Search for the cell housing the specified text and yield its (x, y) center coordinate. 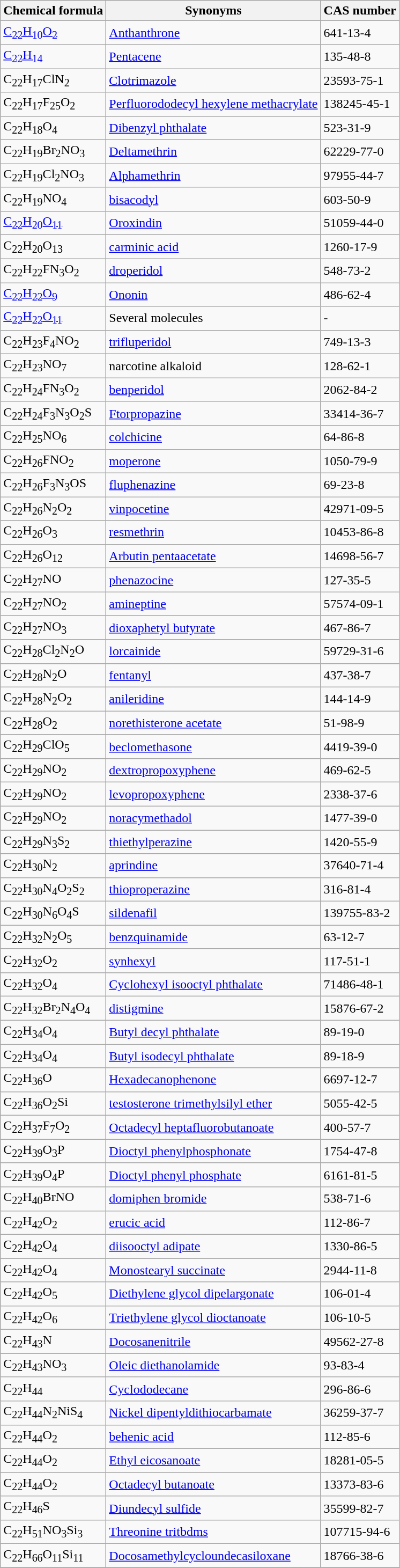
droperidol (213, 270)
C22H30N4O2S2 (54, 889)
538-71-6 (360, 1199)
51059-44-0 (360, 223)
Alphamethrin (213, 175)
Butyl decyl phthalate (213, 1032)
Dioctyl phenylphosphonate (213, 1151)
107715-94-6 (360, 1532)
fluphenazine (213, 485)
69-23-8 (360, 485)
Octadecyl heptafluorobutanoate (213, 1127)
Diundecyl sulfide (213, 1508)
C22H66O11Si11 (54, 1556)
467-86-7 (360, 627)
C22H44 (54, 1389)
C22H39O4P (54, 1175)
106-01-4 (360, 1294)
Anthanthrone (213, 33)
4419-39-0 (360, 746)
14698-56-7 (360, 556)
Oroxindin (213, 223)
C22H24FN3O2 (54, 390)
36259-37-7 (360, 1413)
C22H17F25O2 (54, 104)
Pentacene (213, 56)
Oleic diethanolamide (213, 1365)
127-35-5 (360, 580)
C22H42O2 (54, 1222)
Monostearyl succinate (213, 1270)
Perfluorododecyl hexylene methacrylate (213, 104)
C22H32N2O5 (54, 937)
thiethylperazine (213, 841)
Docosamethylcycloundecasiloxane (213, 1556)
64-86-8 (360, 437)
C22H27NO (54, 580)
C22H36O2Si (54, 1103)
CAS number (360, 11)
trifluperidol (213, 342)
Threonine tritbdms (213, 1532)
23593-75-1 (360, 80)
C22H20O13 (54, 247)
bisacodyl (213, 199)
Hexadecanophenone (213, 1080)
1260-17-9 (360, 247)
5055-42-5 (360, 1103)
Dibenzyl phthalate (213, 128)
C22H43NO3 (54, 1365)
93-83-4 (360, 1365)
Synonyms (213, 11)
Ftorpropazine (213, 413)
138245-45-1 (360, 104)
Ethyl eicosanoate (213, 1460)
35599-82-7 (360, 1508)
Ononin (213, 295)
139755-83-2 (360, 913)
13373-83-6 (360, 1484)
523-31-9 (360, 128)
noracymethadol (213, 818)
C22H46S (54, 1508)
levopropoxyphene (213, 794)
749-13-3 (360, 342)
testosterone trimethylsilyl ether (213, 1103)
1050-79-9 (360, 461)
norethisterone acetate (213, 723)
C22H44N2NiS4 (54, 1413)
135-48-8 (360, 56)
C22H20O11 (54, 223)
Butyl isodecyl phthalate (213, 1056)
2338-37-6 (360, 794)
C22H29ClO5 (54, 746)
dextropropoxyphene (213, 770)
distigmine (213, 1008)
63-12-7 (360, 937)
59729-31-6 (360, 651)
C22H22O11 (54, 318)
diisooctyl adipate (213, 1246)
dioxaphetyl butyrate (213, 627)
37640-71-4 (360, 866)
Octadecyl butanoate (213, 1484)
71486-48-1 (360, 985)
- (360, 318)
benperidol (213, 390)
18281-05-5 (360, 1460)
49562-27-8 (360, 1342)
phenazocine (213, 580)
112-86-7 (360, 1222)
400-57-7 (360, 1127)
1330-86-5 (360, 1246)
C22H19Cl2NO3 (54, 175)
548-73-2 (360, 270)
1420-55-9 (360, 841)
C22H32O4 (54, 985)
C22H29N3S2 (54, 841)
Dioctyl phenyl phosphate (213, 1175)
behenic acid (213, 1437)
641-13-4 (360, 33)
117-51-1 (360, 961)
2944-11-8 (360, 1270)
sildenafil (213, 913)
C22H27NO3 (54, 627)
C22H32Br2N4O4 (54, 1008)
296-86-6 (360, 1389)
fentanyl (213, 675)
Diethylene glycol dipelargonate (213, 1294)
18766-38-6 (360, 1556)
C22H26FNO2 (54, 461)
moperone (213, 461)
437-38-7 (360, 675)
C22H17ClN2 (54, 80)
15876-67-2 (360, 1008)
1754-47-8 (360, 1151)
thioproperazine (213, 889)
1477-39-0 (360, 818)
89-19-0 (360, 1032)
amineptine (213, 604)
Nickel dipentyldithiocarbamate (213, 1413)
C22H43N (54, 1342)
C22H14 (54, 56)
C22H18O4 (54, 128)
erucic acid (213, 1222)
Triethylene glycol dioctanoate (213, 1317)
97955-44-7 (360, 175)
6697-12-7 (360, 1080)
C22H28Cl2N2O (54, 651)
C22H27NO2 (54, 604)
C22H30N6O4S (54, 913)
51-98-9 (360, 723)
C22H25NO6 (54, 437)
C22H10O2 (54, 33)
469-62-5 (360, 770)
narcotine alkaloid (213, 366)
Clotrimazole (213, 80)
C22H19NO4 (54, 199)
C22H28N2O2 (54, 699)
42971-09-5 (360, 509)
C22H40BrNO (54, 1199)
106-10-5 (360, 1317)
beclomethasone (213, 746)
carminic acid (213, 247)
Chemical formula (54, 11)
Several molecules (213, 318)
C22H36O (54, 1080)
C22H19Br2NO3 (54, 152)
62229-77-0 (360, 152)
Docosanenitrile (213, 1342)
33414-36-7 (360, 413)
benzquinamide (213, 937)
C22H42O5 (54, 1294)
144-14-9 (360, 699)
synhexyl (213, 961)
vinpocetine (213, 509)
89-18-9 (360, 1056)
C22H22FN3O2 (54, 270)
C22H26O12 (54, 556)
C22H39O3P (54, 1151)
C22H26O3 (54, 532)
C22H51NO3Si3 (54, 1532)
domiphen bromide (213, 1199)
C22H37F7O2 (54, 1127)
Arbutin pentaacetate (213, 556)
6161-81-5 (360, 1175)
603-50-9 (360, 199)
C22H22O9 (54, 295)
Cyclododecane (213, 1389)
57574-09-1 (360, 604)
C22H23F4NO2 (54, 342)
colchicine (213, 437)
resmethrin (213, 532)
2062-84-2 (360, 390)
C22H24F3N3O2S (54, 413)
Deltamethrin (213, 152)
Cyclohexyl isooctyl phthalate (213, 985)
C22H42O6 (54, 1317)
128-62-1 (360, 366)
C22H28N2O (54, 675)
C22H28O2 (54, 723)
lorcainide (213, 651)
anileridine (213, 699)
112-85-6 (360, 1437)
486-62-4 (360, 295)
C22H32O2 (54, 961)
C22H26F3N3OS (54, 485)
10453-86-8 (360, 532)
316-81-4 (360, 889)
C22H23NO7 (54, 366)
C22H30N2 (54, 866)
C22H26N2O2 (54, 509)
aprindine (213, 866)
